Provide the [X, Y] coordinate of the cell's center where the given text is located.  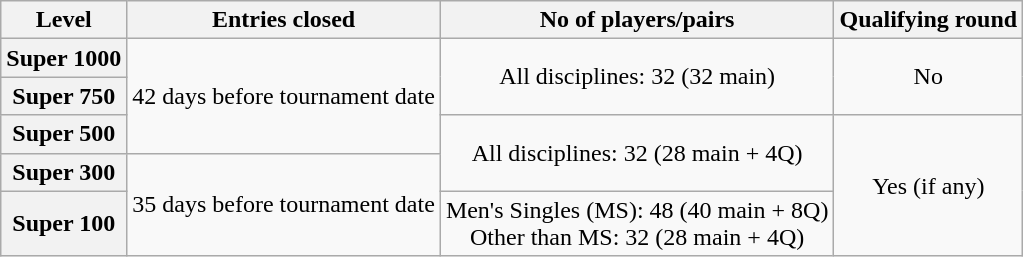
All disciplines: 32 (32 main) [637, 77]
Super 1000 [64, 58]
Super 100 [64, 224]
Qualifying round [928, 20]
Level [64, 20]
Entries closed [284, 20]
Super 500 [64, 134]
Super 750 [64, 96]
No [928, 77]
No of players/pairs [637, 20]
35 days before tournament date [284, 204]
Yes (if any) [928, 186]
Super 300 [64, 172]
Men's Singles (MS): 48 (40 main + 8Q)Other than MS: 32 (28 main + 4Q) [637, 224]
All disciplines: 32 (28 main + 4Q) [637, 153]
42 days before tournament date [284, 96]
